Scan for the cell matching the given text and deliver its (x, y) coordinate at center. 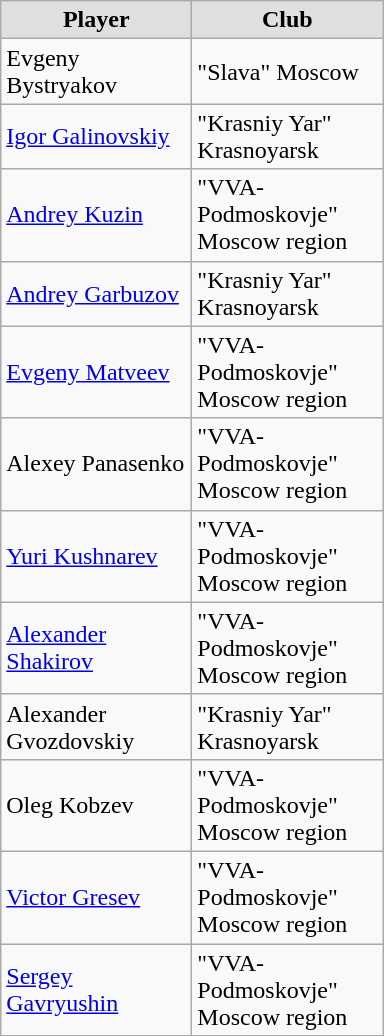
Victor Gresev (96, 897)
Sergey Gavryushin (96, 990)
Alexander Shakirov (96, 648)
Player (96, 20)
Igor Galinovskiy (96, 136)
Evgeny Matveev (96, 372)
Evgeny Bystryakov (96, 72)
Alexander Gvozdovskiy (96, 726)
Alexey Panasenko (96, 464)
Yuri Kushnarev (96, 556)
Club (288, 20)
Andrey Kuzin (96, 215)
Andrey Garbuzov (96, 294)
Oleg Kobzev (96, 805)
"Slava" Moscow (288, 72)
